Provide the (x, y) coordinate of the cell's center where the given text is located.  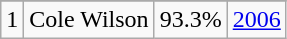
Cole Wilson (89, 20)
2006 (256, 20)
93.3% (190, 20)
1 (12, 20)
